From the cell containing the given text, extract its center point as (X, Y) coordinate. 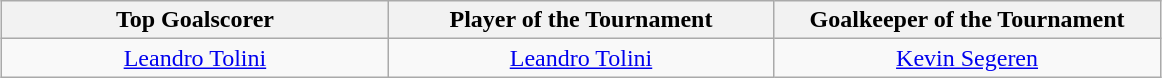
Goalkeeper of the Tournament (967, 20)
Player of the Tournament (581, 20)
Kevin Segeren (967, 58)
Top Goalscorer (195, 20)
